Scan for the cell matching the given text and deliver its (x, y) coordinate at center. 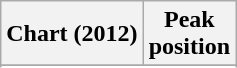
Peakposition (189, 34)
Chart (2012) (72, 34)
